Search for the cell housing the specified text and yield its [X, Y] center coordinate. 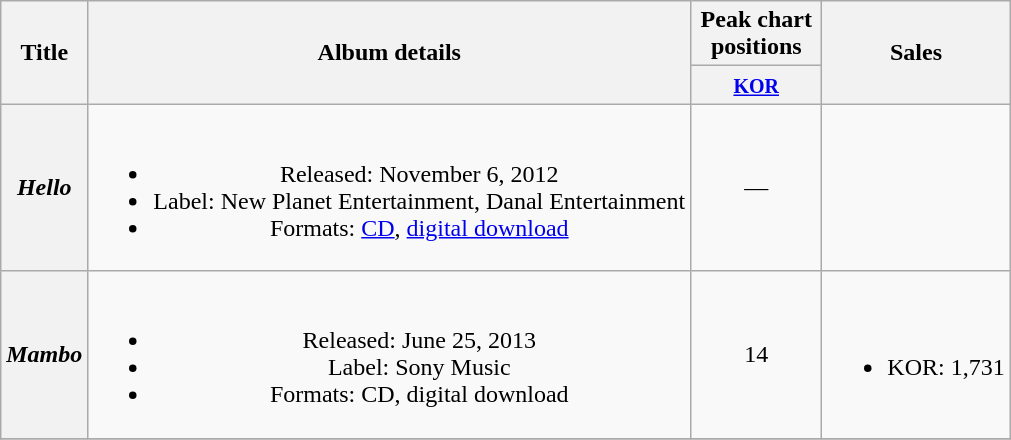
14 [756, 354]
Album details [390, 52]
KOR [756, 85]
Hello [44, 188]
KOR: 1,731 [916, 354]
Released: November 6, 2012Label: New Planet Entertainment, Danal EntertainmentFormats: CD, digital download [390, 188]
Peak chart positions [756, 34]
Mambo [44, 354]
Released: June 25, 2013Label: Sony MusicFormats: CD, digital download [390, 354]
Title [44, 52]
Sales [916, 52]
— [756, 188]
